From the cell containing the given text, extract its center point as (X, Y) coordinate. 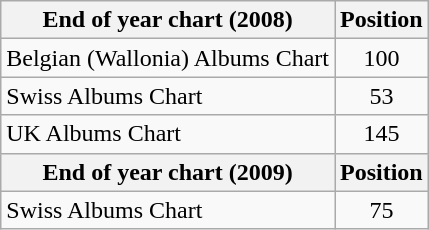
145 (381, 134)
UK Albums Chart (168, 134)
100 (381, 58)
End of year chart (2009) (168, 172)
53 (381, 96)
Belgian (Wallonia) Albums Chart (168, 58)
75 (381, 210)
End of year chart (2008) (168, 20)
